Extract the (x, y) coordinate from the center of the cell holding the provided text.  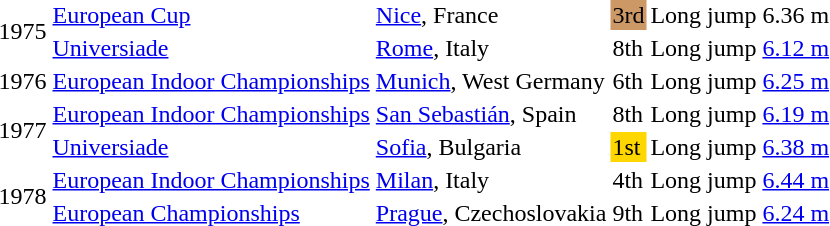
4th (628, 180)
Sofia, Bulgaria (491, 147)
6th (628, 81)
3rd (628, 15)
Rome, Italy (491, 48)
1st (628, 147)
European Cup (211, 15)
San Sebastián, Spain (491, 114)
Nice, France (491, 15)
Milan, Italy (491, 180)
Munich, West Germany (491, 81)
